Search for the cell housing the specified text and yield its [x, y] center coordinate. 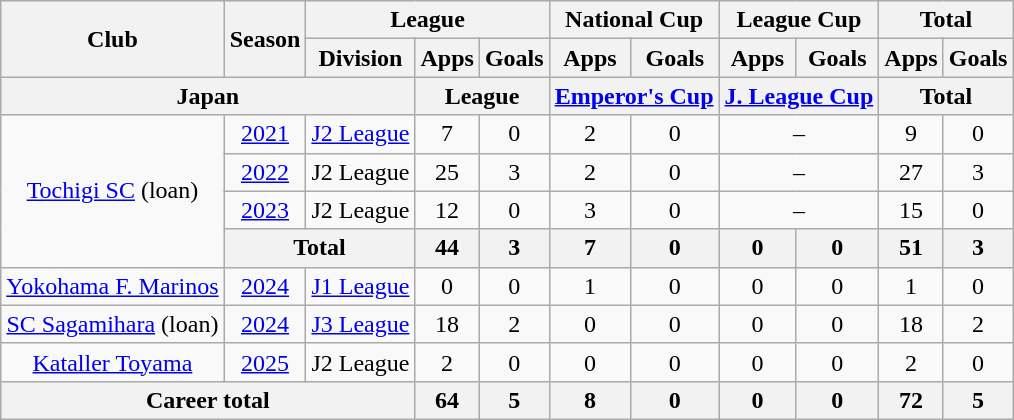
SC Sagamihara (loan) [112, 324]
2022 [265, 172]
27 [911, 172]
72 [911, 400]
2023 [265, 210]
Kataller Toyama [112, 362]
J1 League [360, 286]
Division [360, 58]
12 [447, 210]
8 [590, 400]
51 [911, 248]
Yokohama F. Marinos [112, 286]
44 [447, 248]
25 [447, 172]
Tochigi SC (loan) [112, 191]
Japan [208, 96]
15 [911, 210]
Season [265, 39]
2021 [265, 134]
Club [112, 39]
Emperor's Cup [634, 96]
J3 League [360, 324]
J. League Cup [799, 96]
9 [911, 134]
64 [447, 400]
National Cup [634, 20]
Career total [208, 400]
League Cup [799, 20]
2025 [265, 362]
